For the text-containing cell, return its midpoint in [X, Y] coordinate format. 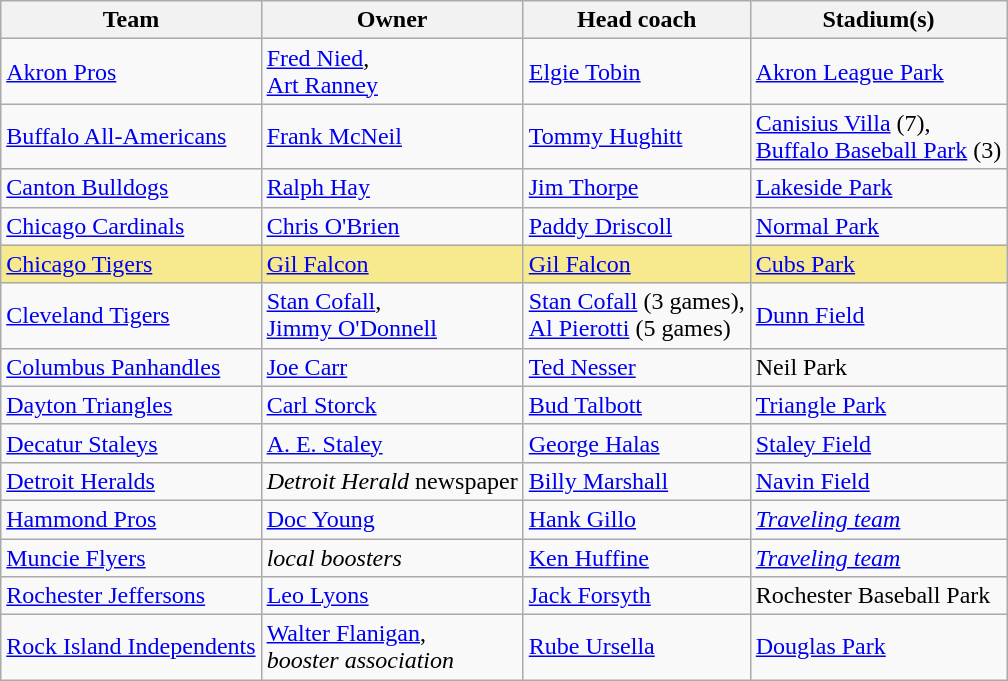
Canisius Villa (7), Buffalo Baseball Park (3) [878, 136]
Neil Park [878, 367]
Hammond Pros [131, 519]
Bud Talbott [636, 405]
Triangle Park [878, 405]
Jack Forsyth [636, 596]
Carl Storck [392, 405]
Frank McNeil [392, 136]
Team [131, 20]
Chris O'Brien [392, 226]
Akron Pros [131, 72]
Rochester Jeffersons [131, 596]
Head coach [636, 20]
Dayton Triangles [131, 405]
Douglas Park [878, 648]
A. E. Staley [392, 443]
Stan Cofall (3 games), Al Pierotti (5 games) [636, 316]
Rock Island Independents [131, 648]
local boosters [392, 557]
Elgie Tobin [636, 72]
Hank Gillo [636, 519]
Billy Marshall [636, 481]
Buffalo All-Americans [131, 136]
Lakeside Park [878, 188]
Navin Field [878, 481]
Ken Huffine [636, 557]
Stadium(s) [878, 20]
Ralph Hay [392, 188]
Paddy Driscoll [636, 226]
Chicago Cardinals [131, 226]
Walter Flanigan,booster association [392, 648]
Columbus Panhandles [131, 367]
Fred Nied,Art Ranney [392, 72]
Rube Ursella [636, 648]
Canton Bulldogs [131, 188]
Cleveland Tigers [131, 316]
Dunn Field [878, 316]
Normal Park [878, 226]
Muncie Flyers [131, 557]
Ted Nesser [636, 367]
Jim Thorpe [636, 188]
Chicago Tigers [131, 264]
Detroit Heralds [131, 481]
Cubs Park [878, 264]
Detroit Herald newspaper [392, 481]
Staley Field [878, 443]
Joe Carr [392, 367]
Owner [392, 20]
Rochester Baseball Park [878, 596]
George Halas [636, 443]
Leo Lyons [392, 596]
Stan Cofall,Jimmy O'Donnell [392, 316]
Akron League Park [878, 72]
Doc Young [392, 519]
Tommy Hughitt [636, 136]
Decatur Staleys [131, 443]
